Pinpoint the cell where the given text exists, returning its (X, Y) midpoint coordinate. 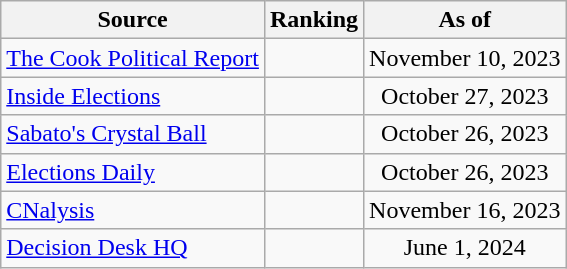
CNalysis (133, 210)
Inside Elections (133, 96)
Sabato's Crystal Ball (133, 134)
Decision Desk HQ (133, 248)
October 27, 2023 (465, 96)
Elections Daily (133, 172)
Ranking (314, 20)
November 16, 2023 (465, 210)
Source (133, 20)
As of (465, 20)
November 10, 2023 (465, 58)
The Cook Political Report (133, 58)
June 1, 2024 (465, 248)
